Locate the cell with the specified text and output its (X, Y) center coordinate. 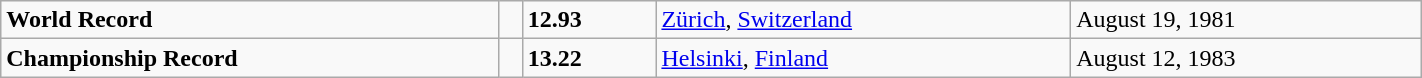
Helsinki, Finland (864, 58)
World Record (250, 20)
12.93 (589, 20)
August 12, 1983 (1246, 58)
August 19, 1981 (1246, 20)
Zürich, Switzerland (864, 20)
13.22 (589, 58)
Championship Record (250, 58)
